Output the [x, y] coordinate of the center of the cell containing the given text.  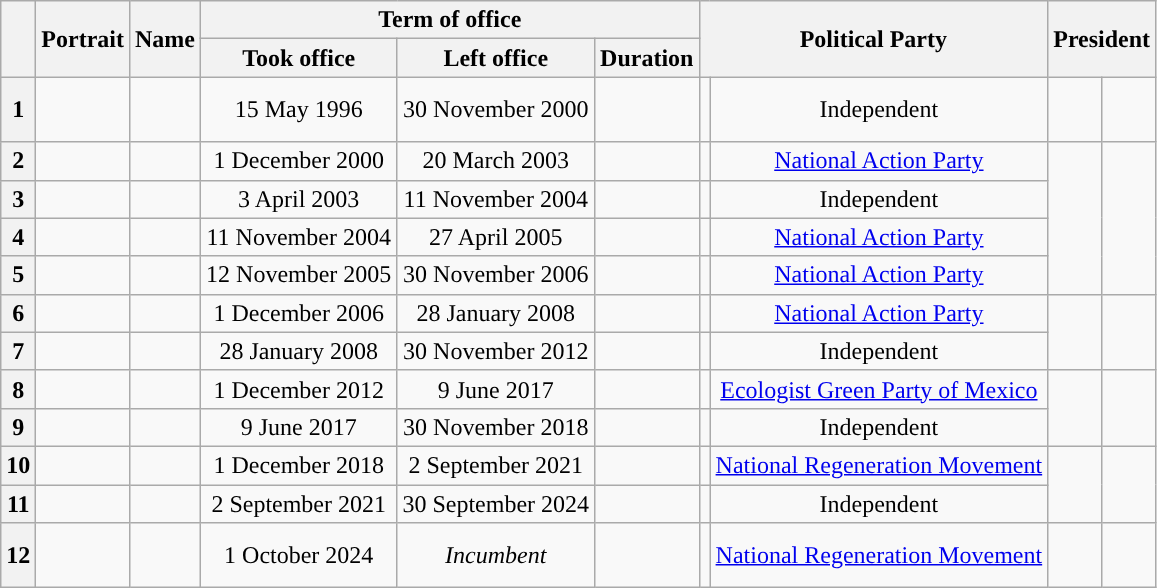
30 September 2024 [496, 503]
3 April 2003 [299, 199]
12 November 2005 [299, 275]
11 [18, 503]
Duration [647, 58]
Political Party [874, 39]
Took office [299, 58]
3 [18, 199]
Portrait [83, 39]
15 May 1996 [299, 110]
30 November 2012 [496, 351]
Left office [496, 58]
President [1102, 39]
1 [18, 110]
1 October 2024 [299, 556]
1 December 2006 [299, 313]
9 [18, 427]
5 [18, 275]
10 [18, 465]
6 [18, 313]
8 [18, 389]
Term of office [450, 20]
1 December 2018 [299, 465]
30 November 2006 [496, 275]
2 [18, 161]
4 [18, 237]
7 [18, 351]
30 November 2018 [496, 427]
12 [18, 556]
20 March 2003 [496, 161]
Incumbent [496, 556]
Name [164, 39]
30 November 2000 [496, 110]
1 December 2012 [299, 389]
Ecologist Green Party of Mexico [879, 389]
27 April 2005 [496, 237]
1 December 2000 [299, 161]
